Determine the [X, Y] coordinate at the center of the cell enclosing the given text.  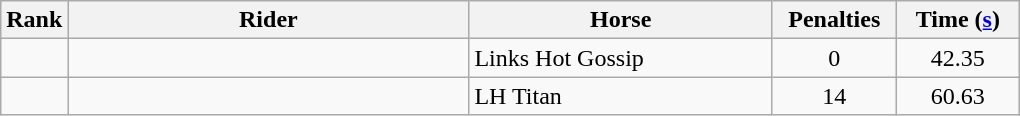
Penalties [834, 20]
Rank [34, 20]
Rider [268, 20]
Links Hot Gossip [621, 58]
Horse [621, 20]
14 [834, 96]
0 [834, 58]
LH Titan [621, 96]
42.35 [958, 58]
60.63 [958, 96]
Time (s) [958, 20]
